Determine the [X, Y] coordinate at the center of the cell enclosing the given text.  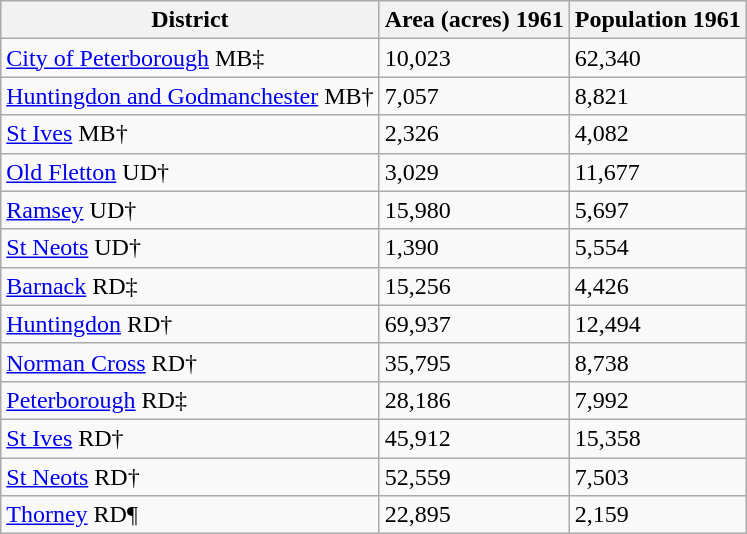
8,738 [658, 362]
Population 1961 [658, 20]
City of Peterborough MB‡ [190, 58]
15,256 [474, 286]
Barnack RD‡ [190, 286]
15,358 [658, 438]
Old Fletton UD† [190, 172]
35,795 [474, 362]
2,326 [474, 134]
69,937 [474, 324]
1,390 [474, 248]
Peterborough RD‡ [190, 400]
11,677 [658, 172]
2,159 [658, 515]
7,503 [658, 477]
7,057 [474, 96]
4,426 [658, 286]
7,992 [658, 400]
St Neots UD† [190, 248]
St Neots RD† [190, 477]
15,980 [474, 210]
District [190, 20]
Huntingdon RD† [190, 324]
5,697 [658, 210]
4,082 [658, 134]
8,821 [658, 96]
28,186 [474, 400]
22,895 [474, 515]
Thorney RD¶ [190, 515]
St Ives MB† [190, 134]
10,023 [474, 58]
Ramsey UD† [190, 210]
St Ives RD† [190, 438]
Norman Cross RD† [190, 362]
45,912 [474, 438]
52,559 [474, 477]
3,029 [474, 172]
12,494 [658, 324]
Huntingdon and Godmanchester MB† [190, 96]
62,340 [658, 58]
Area (acres) 1961 [474, 20]
5,554 [658, 248]
